Find where the given text appears and provide that cell's center as (x, y) coordinate. 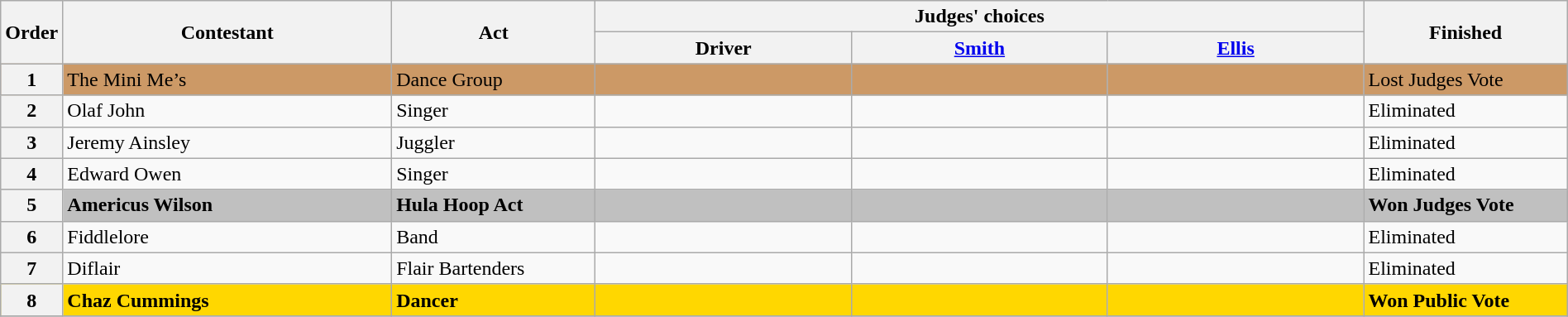
Smith (980, 48)
Diflair (227, 268)
5 (31, 205)
Band (494, 237)
Won Public Vote (1465, 300)
3 (31, 142)
Judges' choices (979, 17)
Act (494, 32)
Driver (724, 48)
Won Judges Vote (1465, 205)
Juggler (494, 142)
Chaz Cummings (227, 300)
Americus Wilson (227, 205)
Dance Group (494, 79)
The Mini Me’s (227, 79)
Jeremy Ainsley (227, 142)
Dancer (494, 300)
6 (31, 237)
Finished (1465, 32)
2 (31, 111)
4 (31, 174)
Order (31, 32)
Contestant (227, 32)
Olaf John (227, 111)
Ellis (1236, 48)
Lost Judges Vote (1465, 79)
Fiddlelore (227, 237)
Hula Hoop Act (494, 205)
7 (31, 268)
8 (31, 300)
1 (31, 79)
Flair Bartenders (494, 268)
Edward Owen (227, 174)
